From the cell containing the given text, extract its center point as (X, Y) coordinate. 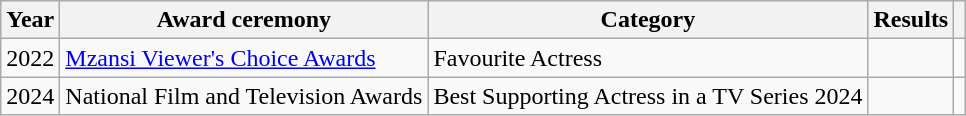
Mzansi Viewer's Choice Awards (244, 58)
National Film and Television Awards (244, 96)
Category (648, 20)
2024 (30, 96)
2022 (30, 58)
Results (911, 20)
Award ceremony (244, 20)
Best Supporting Actress in a TV Series 2024 (648, 96)
Favourite Actress (648, 58)
Year (30, 20)
